Return [X, Y] of the center of cell containing provided text 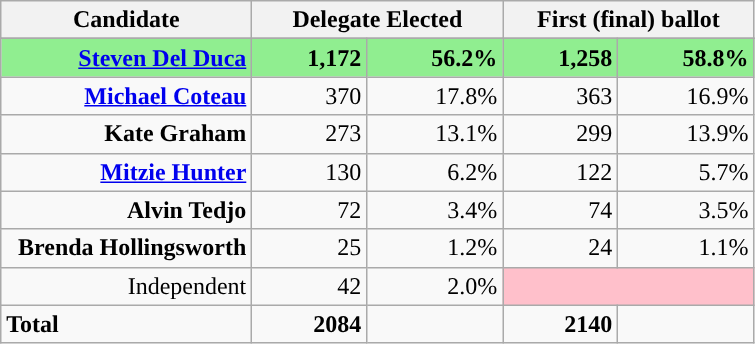
3.4% [435, 210]
13.1% [435, 134]
370 [310, 96]
42 [310, 286]
6.2% [435, 172]
2.0% [435, 286]
72 [310, 210]
Kate Graham [126, 134]
2140 [560, 324]
Candidate [126, 20]
1.1% [686, 248]
25 [310, 248]
58.8% [686, 58]
1,258 [560, 58]
299 [560, 134]
1,172 [310, 58]
Michael Coteau [126, 96]
Total [126, 324]
Brenda Hollingsworth [126, 248]
First (final) ballot [628, 20]
Independent [126, 286]
5.7% [686, 172]
Mitzie Hunter [126, 172]
1.2% [435, 248]
Alvin Tedjo [126, 210]
2084 [310, 324]
17.8% [435, 96]
Delegate Elected [378, 20]
122 [560, 172]
273 [310, 134]
24 [560, 248]
363 [560, 96]
56.2% [435, 58]
130 [310, 172]
3.5% [686, 210]
Steven Del Duca [126, 58]
13.9% [686, 134]
16.9% [686, 96]
74 [560, 210]
